Detect which cell encompasses the target text, then output its [X, Y] center coordinate. 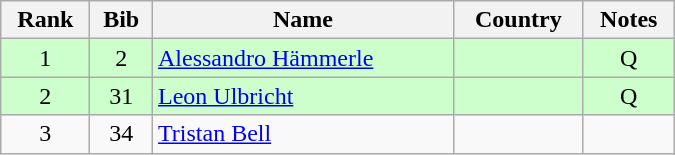
3 [46, 134]
34 [122, 134]
Leon Ulbricht [304, 96]
31 [122, 96]
Rank [46, 20]
Alessandro Hämmerle [304, 58]
Country [518, 20]
Name [304, 20]
1 [46, 58]
Notes [628, 20]
Bib [122, 20]
Tristan Bell [304, 134]
